Pinpoint the cell where the given text exists, returning its [X, Y] midpoint coordinate. 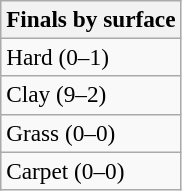
Hard (0–1) [91, 57]
Grass (0–0) [91, 133]
Carpet (0–0) [91, 170]
Finals by surface [91, 19]
Clay (9–2) [91, 95]
